For the text-containing cell, return its midpoint in [x, y] coordinate format. 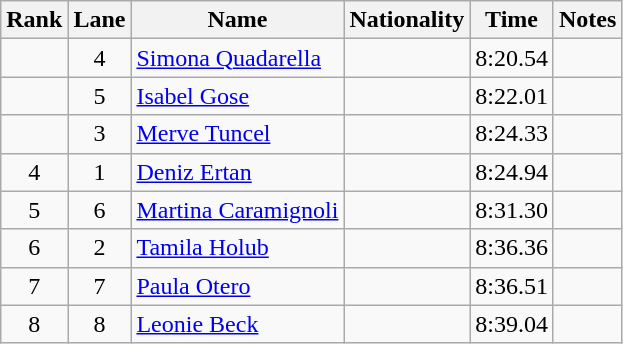
Tamila Holub [238, 248]
Time [512, 20]
8:36.51 [512, 286]
8:31.30 [512, 210]
8:24.94 [512, 172]
8:20.54 [512, 58]
8:24.33 [512, 134]
2 [100, 248]
Notes [587, 20]
Name [238, 20]
Merve Tuncel [238, 134]
3 [100, 134]
Simona Quadarella [238, 58]
Lane [100, 20]
1 [100, 172]
8:39.04 [512, 324]
Rank [34, 20]
Nationality [407, 20]
Isabel Gose [238, 96]
Paula Otero [238, 286]
8:36.36 [512, 248]
Deniz Ertan [238, 172]
8:22.01 [512, 96]
Martina Caramignoli [238, 210]
Leonie Beck [238, 324]
